Output the [X, Y] coordinate of the center of the cell containing the given text.  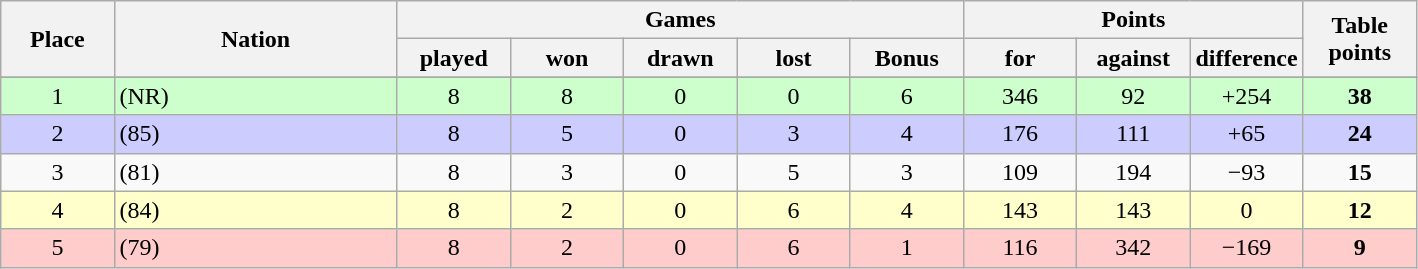
342 [1134, 248]
346 [1020, 96]
played [454, 58]
38 [1360, 96]
+65 [1246, 134]
116 [1020, 248]
111 [1134, 134]
−93 [1246, 172]
won [566, 58]
drawn [680, 58]
Tablepoints [1360, 39]
109 [1020, 172]
Place [58, 39]
176 [1020, 134]
15 [1360, 172]
Nation [256, 39]
(85) [256, 134]
against [1134, 58]
(NR) [256, 96]
+254 [1246, 96]
24 [1360, 134]
Points [1133, 20]
Games [680, 20]
lost [794, 58]
92 [1134, 96]
−169 [1246, 248]
194 [1134, 172]
Bonus [906, 58]
(81) [256, 172]
12 [1360, 210]
difference [1246, 58]
(79) [256, 248]
9 [1360, 248]
(84) [256, 210]
for [1020, 58]
